Search for the cell housing the specified text and yield its [x, y] center coordinate. 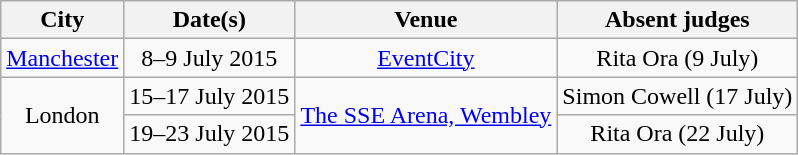
London [62, 115]
Simon Cowell (17 July) [678, 96]
The SSE Arena, Wembley [426, 115]
Venue [426, 20]
Date(s) [210, 20]
EventCity [426, 58]
Rita Ora (22 July) [678, 134]
15–17 July 2015 [210, 96]
Manchester [62, 58]
Rita Ora (9 July) [678, 58]
19–23 July 2015 [210, 134]
City [62, 20]
8–9 July 2015 [210, 58]
Absent judges [678, 20]
